For the text-containing cell, return its midpoint in [X, Y] coordinate format. 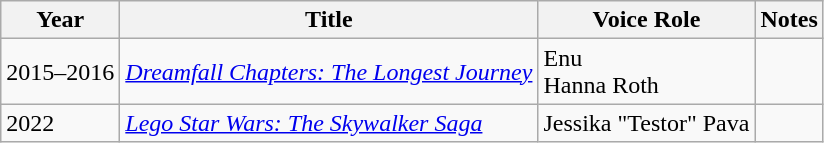
2015–2016 [60, 72]
Voice Role [646, 20]
Dreamfall Chapters: The Longest Journey [329, 72]
Lego Star Wars: The Skywalker Saga [329, 123]
Jessika "Testor" Pava [646, 123]
Year [60, 20]
Title [329, 20]
Notes [789, 20]
2022 [60, 123]
Enu Hanna Roth [646, 72]
